Detect which cell encompasses the target text, then output its [X, Y] center coordinate. 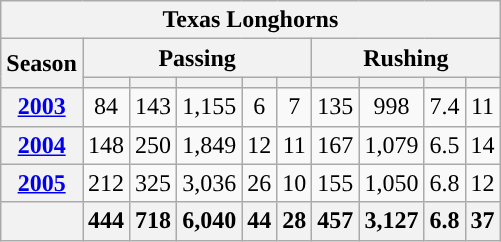
143 [154, 107]
Texas Longhorns [250, 20]
2005 [42, 183]
44 [260, 221]
998 [392, 107]
250 [154, 145]
1,849 [210, 145]
3,036 [210, 183]
1,155 [210, 107]
444 [106, 221]
26 [260, 183]
7.4 [444, 107]
457 [336, 221]
2003 [42, 107]
6.5 [444, 145]
155 [336, 183]
167 [336, 145]
Rushing [406, 58]
1,050 [392, 183]
37 [482, 221]
10 [294, 183]
1,079 [392, 145]
325 [154, 183]
212 [106, 183]
6 [260, 107]
2004 [42, 145]
3,127 [392, 221]
7 [294, 107]
28 [294, 221]
135 [336, 107]
14 [482, 145]
Passing [196, 58]
718 [154, 221]
6,040 [210, 221]
148 [106, 145]
84 [106, 107]
Season [42, 64]
